Scan for the cell matching the given text and deliver its [x, y] coordinate at center. 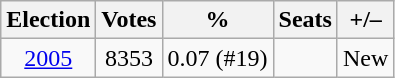
8353 [129, 58]
0.07 (#19) [218, 58]
New [365, 58]
+/– [365, 20]
2005 [48, 58]
% [218, 20]
Seats [305, 20]
Votes [129, 20]
Election [48, 20]
